Identify which cell holds the provided text, then report its (x, y) central coordinate. 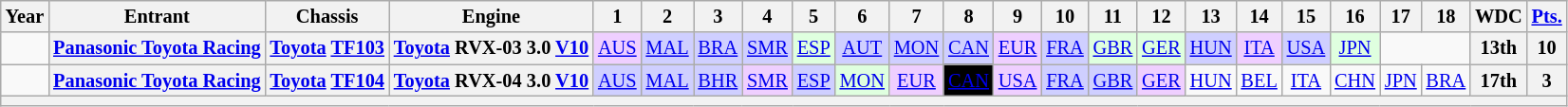
2 (668, 16)
16 (1355, 16)
14 (1260, 16)
8 (968, 16)
WDC (1499, 16)
6 (862, 16)
Toyota RVX-03 3.0 V10 (492, 48)
Engine (492, 16)
12 (1161, 16)
BHR (718, 80)
9 (1017, 16)
15 (1306, 16)
Toyota RVX-04 3.0 V10 (492, 80)
5 (814, 16)
7 (917, 16)
BEL (1260, 80)
13th (1499, 48)
Chassis (327, 16)
18 (1447, 16)
Entrant (157, 16)
Toyota TF103 (327, 48)
Year (25, 16)
Pts. (1547, 16)
17 (1401, 16)
4 (767, 16)
AUT (862, 48)
17th (1499, 80)
CHN (1355, 80)
1 (617, 16)
13 (1211, 16)
Toyota TF104 (327, 80)
11 (1113, 16)
